Scan for the cell matching the given text and deliver its (X, Y) coordinate at center. 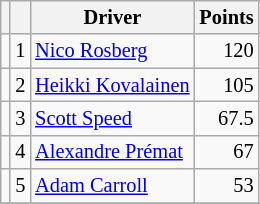
120 (227, 51)
105 (227, 85)
67 (227, 152)
Alexandre Prémat (112, 152)
Points (227, 17)
Adam Carroll (112, 186)
53 (227, 186)
Heikki Kovalainen (112, 85)
4 (20, 152)
5 (20, 186)
2 (20, 85)
3 (20, 118)
Driver (112, 17)
67.5 (227, 118)
Scott Speed (112, 118)
Nico Rosberg (112, 51)
1 (20, 51)
